Return (x, y) of the center of cell containing provided text 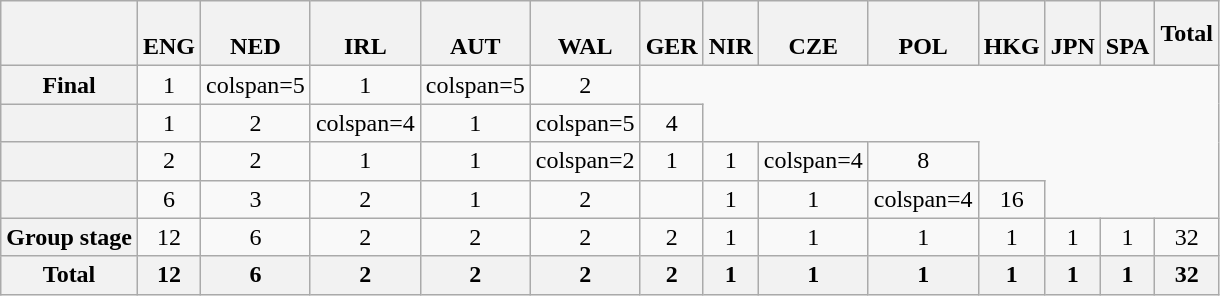
ENG (168, 34)
3 (255, 199)
NED (255, 34)
GER (672, 34)
colspan=2 (585, 161)
8 (923, 161)
Group stage (70, 237)
Final (70, 85)
16 (1012, 199)
HKG (1012, 34)
SPA (1128, 34)
AUT (475, 34)
NIR (730, 34)
CZE (813, 34)
WAL (585, 34)
4 (672, 123)
IRL (365, 34)
JPN (1072, 34)
POL (923, 34)
